Locate the cell with the specified text and output its (X, Y) center coordinate. 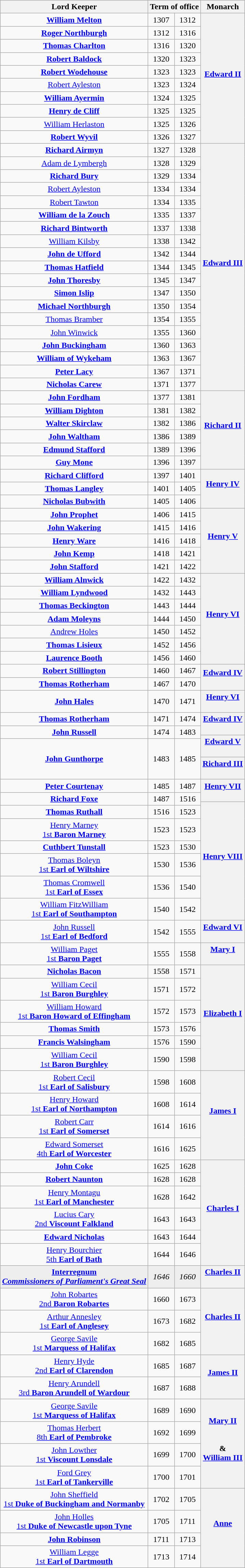
Thomas Boleyn1st Earl of Wiltshire (74, 865)
John Waltham (74, 436)
John Robartes2nd Baron Robartes (74, 1299)
Robert Tawton (74, 202)
John Holles1st Duke of Newcastle upon Tyne (74, 1521)
Thomas Bramber (74, 319)
Richard II (223, 430)
William Paget1st Baron Paget (74, 954)
John Russell1st Earl of Bedford (74, 932)
Richard Bintworth (74, 228)
Richard Airmyn (74, 150)
Anne (223, 1528)
Edmund Stafford (74, 449)
John Wakering (74, 527)
Robert Stillington (74, 671)
Richard III (223, 768)
Laurence Booth (74, 658)
Richard Bury (74, 176)
Term of office (174, 7)
John Winwick (74, 332)
Elizabeth I (223, 1018)
William Dighton (74, 410)
Henry Arundell3rd Baron Arundell of Wardour (74, 1388)
Michael Northburgh (74, 306)
John Stafford (74, 566)
William Lyndwood (74, 593)
John Lowther1st Viscount Lonsdale (74, 1454)
Mary I (223, 954)
Robert Baldock (74, 59)
Edward V (223, 746)
Walter Skirclaw (74, 423)
Henry IV (223, 488)
Thomas Ruthall (74, 812)
1689 (161, 1410)
Henry Ware (74, 540)
Robert Cecil1st Earl of Salisbury (74, 1082)
Thomas Herbert8th Earl of Pembroke (74, 1433)
Lord Keeper (74, 7)
1714 (187, 1557)
Robert Wodehouse (74, 72)
John Hales (74, 701)
Robert Wyvil (74, 137)
John de Ufford (74, 254)
Simon Islip (74, 293)
Guy Mone (74, 462)
Henry Bourchier5th Earl of Bath (74, 1255)
John Thoresby (74, 280)
John Coke (74, 1166)
John Sheffield1st Duke of Buckingham and Normanby (74, 1500)
Nicholas Carew (74, 384)
1701 (187, 1477)
Edward VI (223, 932)
Peter Lacy (74, 371)
Richard Foxe (74, 799)
Adam Moleyns (74, 619)
Mary II&William III (223, 1443)
Lucius Cary2nd Viscount Falkland (74, 1219)
Henry Marney1st Baron Marney (74, 829)
Edward Somerset4th Earl of Worcester (74, 1149)
John Robinson (74, 1539)
William Kilsby (74, 241)
William Howard1st Baron Howard of Effingham (74, 1011)
Thomas Lisieux (74, 645)
Francis Walsingham (74, 1042)
Thomas Langley (74, 488)
Ford Grey1st Earl of Tankerville (74, 1477)
1690 (187, 1410)
William of Wykeham (74, 358)
William Alnwick (74, 580)
William de la Zouch (74, 215)
James II (223, 1377)
William FitzWilliam1st Earl of Southampton (74, 909)
Henry VII (223, 790)
John Gunthorpe (74, 759)
Thomas Charlton (74, 46)
Thomas Beckington (74, 606)
1642 (187, 1197)
Thomas Cromwell1st Earl of Essex (74, 887)
Monarch (223, 7)
Arthur Annesley1st Earl of Anglesey (74, 1321)
Robert Naunton (74, 1179)
Nicholas Bacon (74, 971)
Henry Howard1st Earl of Northampton (74, 1104)
John Kemp (74, 553)
John Buckingham (74, 345)
1688 (187, 1388)
Charles I (223, 1213)
1307 (161, 20)
Andrew Holes (74, 632)
Thomas Hatfield (74, 267)
Cuthbert Tunstall (74, 847)
Henry VIII (223, 861)
Thomas Smith (74, 1029)
William Melton (74, 20)
Edward II (223, 79)
Edward III (223, 267)
Roger Northburgh (74, 33)
William Herlaston (74, 124)
Henry Hyde2nd Earl of Clarendon (74, 1366)
Edward Nicholas (74, 1237)
James I (223, 1115)
Henry Montagu1st Earl of Manchester (74, 1197)
John Fordham (74, 397)
Robert Carr1st Earl of Somerset (74, 1126)
Nicholas Bubwith (74, 501)
Adam de Lymbergh (74, 163)
William Ayermin (74, 98)
William Legge1st Earl of Dartmouth (74, 1557)
John Prophet (74, 514)
1702 (161, 1500)
Henry de Cliff (74, 111)
1692 (161, 1433)
Peter Courtenay (74, 786)
John Russell (74, 732)
Henry V (223, 540)
Richard Clifford (74, 475)
InterregnumCommissioners of Parliament's Great Seal (74, 1277)
